For the text-containing cell, return its midpoint in [x, y] coordinate format. 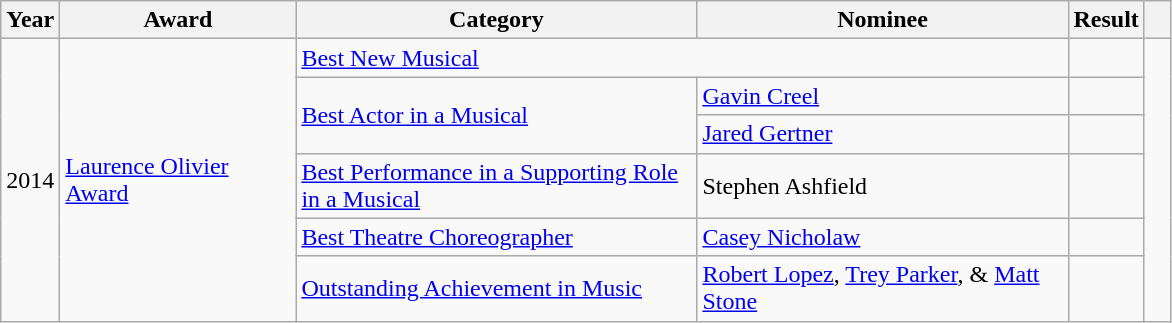
Result [1106, 20]
Award [178, 20]
Robert Lopez, Trey Parker, & Matt Stone [882, 288]
Best Theatre Choreographer [496, 237]
Category [496, 20]
Best New Musical [682, 58]
Casey Nicholaw [882, 237]
Outstanding Achievement in Music [496, 288]
Stephen Ashfield [882, 186]
Year [30, 20]
Gavin Creel [882, 96]
Nominee [882, 20]
Best Performance in a Supporting Role in a Musical [496, 186]
Laurence Olivier Award [178, 180]
2014 [30, 180]
Best Actor in a Musical [496, 115]
Jared Gertner [882, 134]
